Extract the [X, Y] coordinate from the center of the cell holding the provided text.  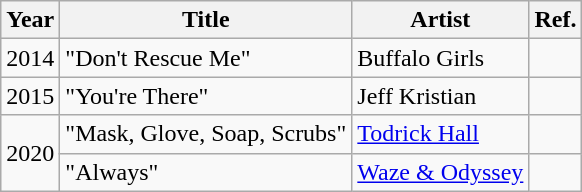
"Mask, Glove, Soap, Scrubs" [206, 134]
Jeff Kristian [440, 96]
"You're There" [206, 96]
Artist [440, 20]
"Always" [206, 172]
Waze & Odyssey [440, 172]
2014 [30, 58]
"Don't Rescue Me" [206, 58]
Year [30, 20]
2015 [30, 96]
Title [206, 20]
Buffalo Girls [440, 58]
2020 [30, 153]
Todrick Hall [440, 134]
Ref. [556, 20]
